For the text-containing cell, return its midpoint in (x, y) coordinate format. 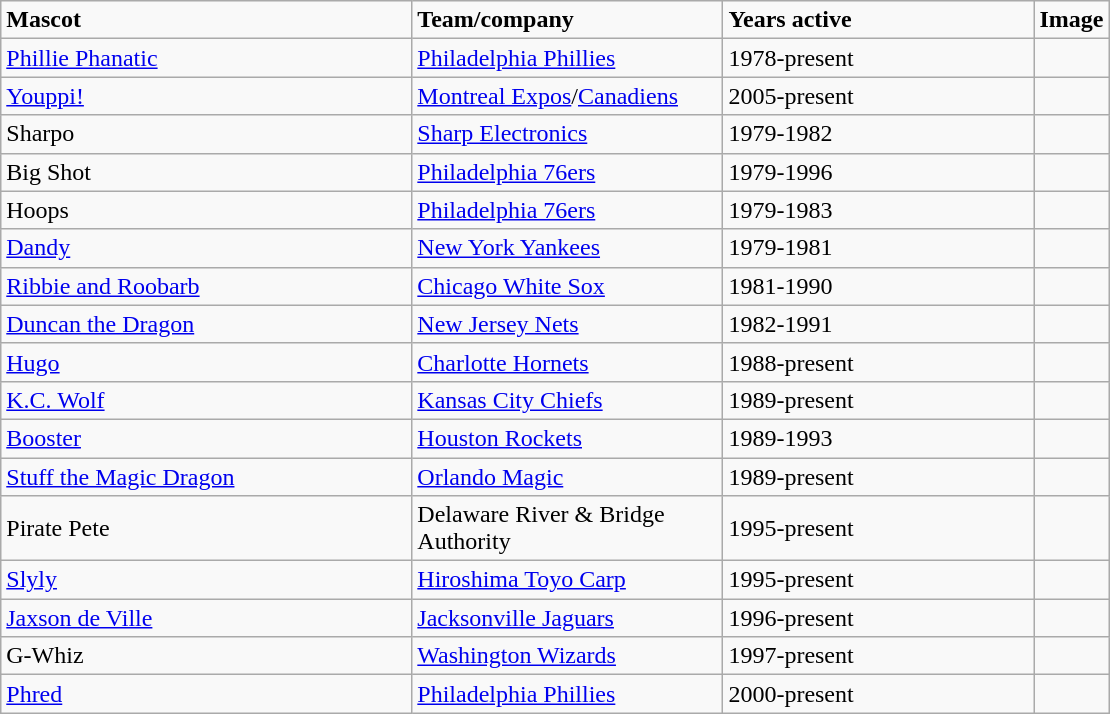
1989-1993 (878, 438)
Hugo (206, 362)
Charlotte Hornets (568, 362)
K.C. Wolf (206, 400)
Kansas City Chiefs (568, 400)
Montreal Expos/Canadiens (568, 96)
New Jersey Nets (568, 324)
Team/company (568, 20)
Sharp Electronics (568, 134)
1978-present (878, 58)
Years active (878, 20)
Phillie Phanatic (206, 58)
Duncan the Dragon (206, 324)
2005-present (878, 96)
Delaware River & Bridge Authority (568, 528)
Dandy (206, 248)
1982-1991 (878, 324)
Phred (206, 694)
Orlando Magic (568, 477)
1981-1990 (878, 286)
1979-1983 (878, 210)
2000-present (878, 694)
Stuff the Magic Dragon (206, 477)
New York Yankees (568, 248)
1997-present (878, 656)
Mascot (206, 20)
1979-1996 (878, 172)
Slyly (206, 580)
Image (1072, 20)
Jaxson de Ville (206, 618)
1979-1982 (878, 134)
Hiroshima Toyo Carp (568, 580)
1979-1981 (878, 248)
G-Whiz (206, 656)
Booster (206, 438)
Youppi! (206, 96)
Ribbie and Roobarb (206, 286)
Jacksonville Jaguars (568, 618)
Houston Rockets (568, 438)
Chicago White Sox (568, 286)
Sharpo (206, 134)
Pirate Pete (206, 528)
Washington Wizards (568, 656)
1996-present (878, 618)
1988-present (878, 362)
Hoops (206, 210)
Big Shot (206, 172)
